Output the [X, Y] coordinate of the center of the cell containing the given text.  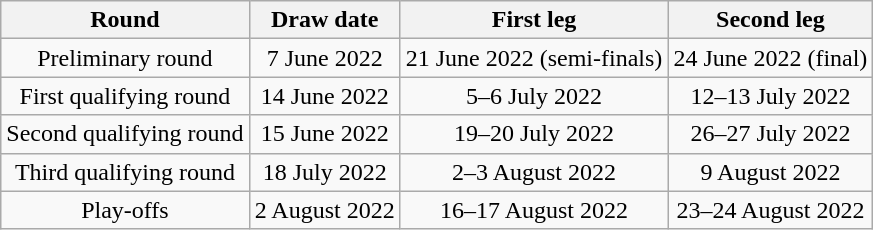
21 June 2022 (semi-finals) [534, 58]
Third qualifying round [125, 172]
23–24 August 2022 [770, 210]
Round [125, 20]
9 August 2022 [770, 172]
16–17 August 2022 [534, 210]
Second leg [770, 20]
First qualifying round [125, 96]
Play-offs [125, 210]
Preliminary round [125, 58]
5–6 July 2022 [534, 96]
12–13 July 2022 [770, 96]
Second qualifying round [125, 134]
19–20 July 2022 [534, 134]
24 June 2022 (final) [770, 58]
18 July 2022 [324, 172]
2–3 August 2022 [534, 172]
2 August 2022 [324, 210]
First leg [534, 20]
14 June 2022 [324, 96]
26–27 July 2022 [770, 134]
7 June 2022 [324, 58]
Draw date [324, 20]
15 June 2022 [324, 134]
